Pinpoint the cell where the given text exists, returning its (X, Y) midpoint coordinate. 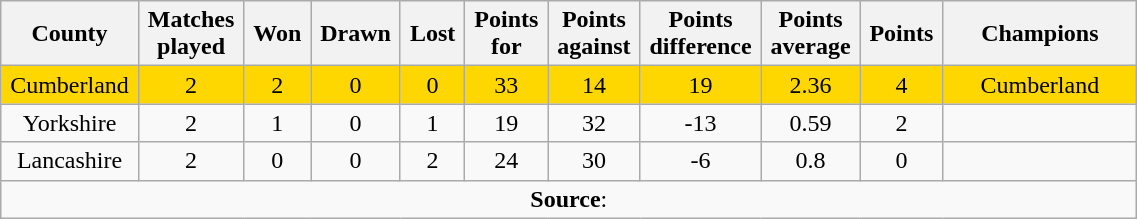
-13 (700, 123)
14 (594, 85)
32 (594, 123)
Matches played (191, 34)
0.59 (810, 123)
Won (278, 34)
24 (506, 161)
0.8 (810, 161)
Points average (810, 34)
Points (902, 34)
Points against (594, 34)
-6 (700, 161)
County (70, 34)
2.36 (810, 85)
33 (506, 85)
4 (902, 85)
Drawn (356, 34)
Lost (432, 34)
30 (594, 161)
Source: (569, 199)
Champions (1040, 34)
Points difference (700, 34)
Lancashire (70, 161)
Points for (506, 34)
Yorkshire (70, 123)
